Pinpoint the cell where the given text exists, returning its (x, y) midpoint coordinate. 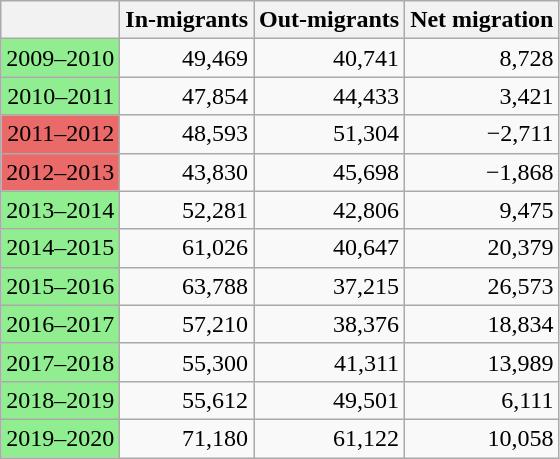
55,612 (187, 400)
63,788 (187, 286)
2019–2020 (60, 438)
44,433 (330, 96)
8,728 (482, 58)
38,376 (330, 324)
40,647 (330, 248)
2014–2015 (60, 248)
2013–2014 (60, 210)
2017–2018 (60, 362)
49,501 (330, 400)
In-migrants (187, 20)
3,421 (482, 96)
2018–2019 (60, 400)
61,122 (330, 438)
13,989 (482, 362)
20,379 (482, 248)
2015–2016 (60, 286)
48,593 (187, 134)
52,281 (187, 210)
49,469 (187, 58)
51,304 (330, 134)
18,834 (482, 324)
61,026 (187, 248)
42,806 (330, 210)
2009–2010 (60, 58)
Net migration (482, 20)
45,698 (330, 172)
2012–2013 (60, 172)
55,300 (187, 362)
−2,711 (482, 134)
71,180 (187, 438)
6,111 (482, 400)
2010–2011 (60, 96)
2011–2012 (60, 134)
57,210 (187, 324)
2016–2017 (60, 324)
10,058 (482, 438)
Out-migrants (330, 20)
43,830 (187, 172)
−1,868 (482, 172)
41,311 (330, 362)
47,854 (187, 96)
9,475 (482, 210)
40,741 (330, 58)
37,215 (330, 286)
26,573 (482, 286)
